Provide the [X, Y] coordinate of the cell's center where the given text is located.  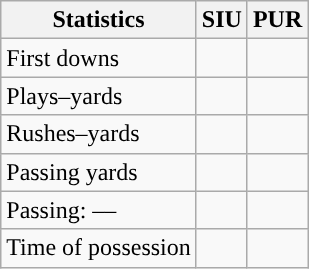
SIU [222, 20]
First downs [99, 58]
Passing: –– [99, 210]
Passing yards [99, 172]
Time of possession [99, 248]
Plays–yards [99, 96]
Rushes–yards [99, 134]
Statistics [99, 20]
PUR [277, 20]
